Detect which cell encompasses the target text, then output its [x, y] center coordinate. 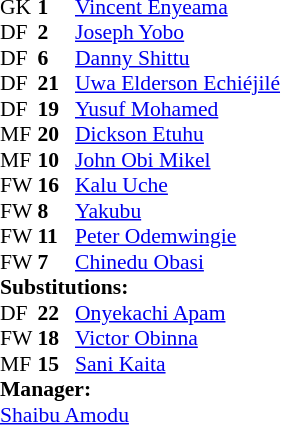
18 [57, 339]
Joseph Yobo [178, 33]
11 [57, 237]
19 [57, 109]
Dickson Etuhu [178, 135]
Yakubu [178, 211]
16 [57, 185]
21 [57, 83]
Kalu Uche [178, 185]
Peter Odemwingie [178, 237]
Yusuf Mohamed [178, 109]
John Obi Mikel [178, 160]
2 [57, 33]
Danny Shittu [178, 58]
Chinedu Obasi [178, 262]
22 [57, 313]
15 [57, 364]
7 [57, 262]
Victor Obinna [178, 339]
Uwa Elderson Echiéjilé [178, 83]
20 [57, 135]
Sani Kaita [178, 364]
Manager: [140, 389]
Substitutions: [140, 287]
10 [57, 160]
Onyekachi Apam [178, 313]
8 [57, 211]
6 [57, 58]
